Locate the cell with the specified text and output its [X, Y] center coordinate. 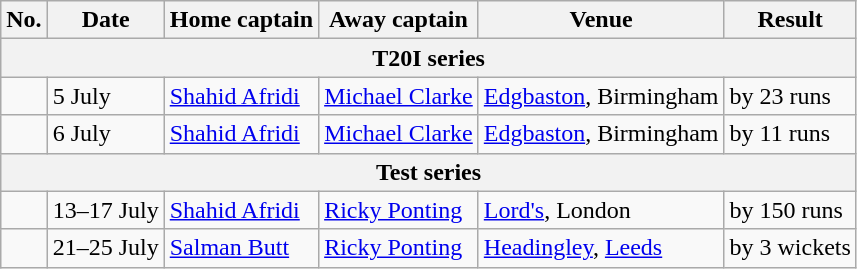
Venue [601, 20]
No. [24, 20]
21–25 July [106, 248]
by 11 runs [790, 134]
Away captain [399, 20]
Lord's, London [601, 210]
by 3 wickets [790, 248]
T20I series [429, 58]
13–17 July [106, 210]
Headingley, Leeds [601, 248]
Salman Butt [241, 248]
Home captain [241, 20]
Date [106, 20]
Result [790, 20]
6 July [106, 134]
Test series [429, 172]
by 23 runs [790, 96]
by 150 runs [790, 210]
5 July [106, 96]
